Scan for the cell matching the given text and deliver its (x, y) coordinate at center. 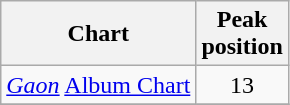
Peak position (242, 34)
Gaon Album Chart (98, 85)
Chart (98, 34)
13 (242, 85)
